Search for the cell housing the specified text and yield its (x, y) center coordinate. 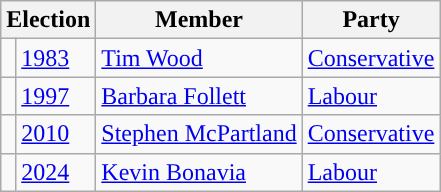
1997 (56, 96)
Barbara Follett (199, 96)
1983 (56, 58)
Election (48, 20)
2010 (56, 134)
Party (371, 20)
Stephen McPartland (199, 134)
Member (199, 20)
2024 (56, 172)
Kevin Bonavia (199, 172)
Tim Wood (199, 58)
